Extract the [x, y] coordinate from the center of the cell holding the provided text.  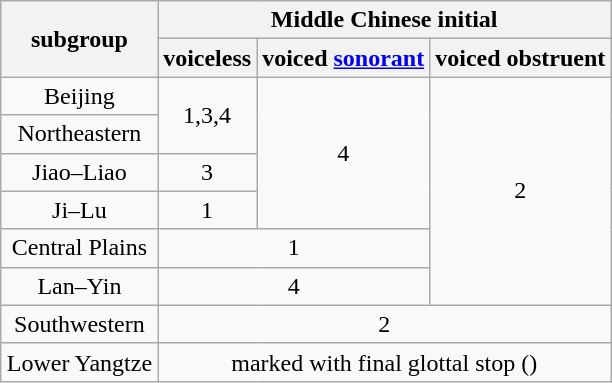
Jiao–Liao [79, 172]
Beijing [79, 96]
Middle Chinese initial [384, 20]
subgroup [79, 39]
1,3,4 [208, 115]
voiced sonorant [344, 58]
voiced obstruent [520, 58]
Lower Yangtze [79, 362]
Southwestern [79, 324]
Northeastern [79, 134]
marked with final glottal stop () [384, 362]
voiceless [208, 58]
Central Plains [79, 248]
Ji–Lu [79, 210]
Lan–Yin [79, 286]
3 [208, 172]
